Extract the (X, Y) coordinate from the center of the cell holding the provided text.  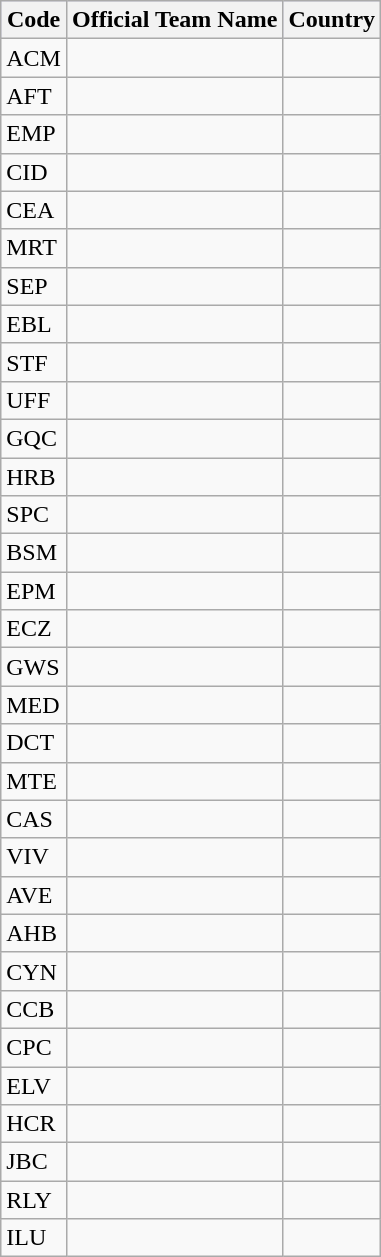
CPC (34, 1047)
ECZ (34, 629)
EMP (34, 134)
STF (34, 362)
EBL (34, 324)
CEA (34, 210)
CYN (34, 971)
CAS (34, 819)
MED (34, 705)
HRB (34, 477)
GQC (34, 438)
ACM (34, 58)
MTE (34, 781)
ILU (34, 1238)
HCR (34, 1124)
AHB (34, 933)
AVE (34, 895)
GWS (34, 667)
ELV (34, 1085)
CCB (34, 1009)
RLY (34, 1200)
CID (34, 172)
SEP (34, 286)
JBC (34, 1162)
UFF (34, 400)
Country (332, 20)
SPC (34, 515)
BSM (34, 553)
DCT (34, 743)
VIV (34, 857)
EPM (34, 591)
Official Team Name (174, 20)
AFT (34, 96)
Code (34, 20)
MRT (34, 248)
